Locate the cell with the specified text and output its (X, Y) center coordinate. 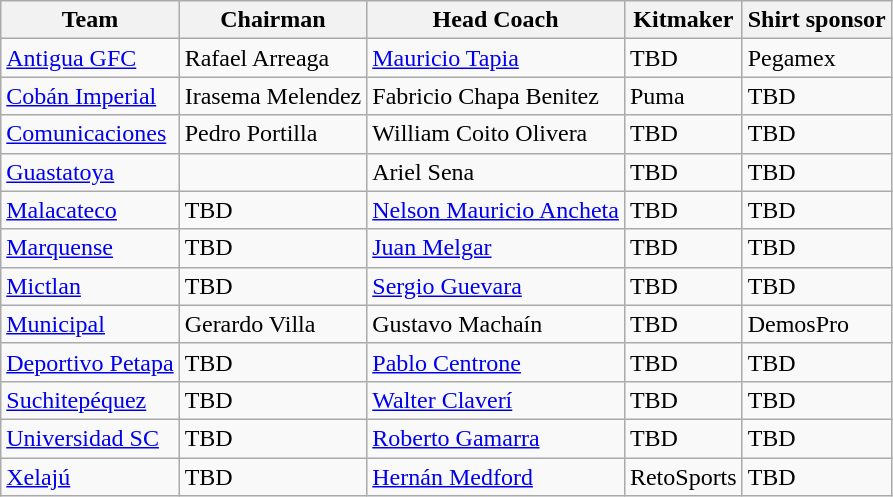
William Coito Olivera (496, 134)
Marquense (90, 248)
Mictlan (90, 286)
Gerardo Villa (273, 324)
Shirt sponsor (816, 20)
Kitmaker (683, 20)
Pablo Centrone (496, 362)
Hernán Medford (496, 477)
Team (90, 20)
Head Coach (496, 20)
Pegamex (816, 58)
Nelson Mauricio Ancheta (496, 210)
Walter Claverí (496, 400)
Cobán Imperial (90, 96)
Rafael Arreaga (273, 58)
Chairman (273, 20)
Deportivo Petapa (90, 362)
Ariel Sena (496, 172)
DemosPro (816, 324)
Suchitepéquez (90, 400)
Guastatoya (90, 172)
Fabricio Chapa Benitez (496, 96)
RetoSports (683, 477)
Comunicaciones (90, 134)
Roberto Gamarra (496, 438)
Irasema Melendez (273, 96)
Sergio Guevara (496, 286)
Antigua GFC (90, 58)
Xelajú (90, 477)
Puma (683, 96)
Pedro Portilla (273, 134)
Gustavo Machaín (496, 324)
Municipal (90, 324)
Universidad SC (90, 438)
Mauricio Tapia (496, 58)
Juan Melgar (496, 248)
Malacateco (90, 210)
